Identify which cell holds the provided text, then report its [X, Y] central coordinate. 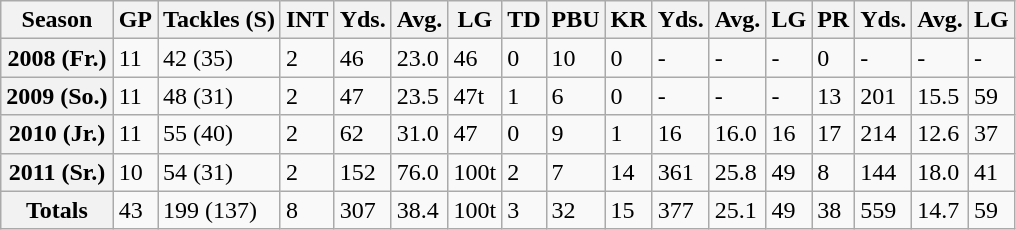
Season [57, 20]
15 [628, 210]
38 [834, 210]
23.5 [420, 96]
32 [576, 210]
37 [991, 134]
PBU [576, 20]
201 [884, 96]
9 [576, 134]
38.4 [420, 210]
2011 (Sr.) [57, 172]
12.6 [940, 134]
54 (31) [220, 172]
Tackles (S) [220, 20]
14.7 [940, 210]
GP [135, 20]
62 [362, 134]
199 (137) [220, 210]
48 (31) [220, 96]
14 [628, 172]
2010 (Jr.) [57, 134]
214 [884, 134]
TD [524, 20]
41 [991, 172]
INT [307, 20]
43 [135, 210]
18.0 [940, 172]
16.0 [738, 134]
13 [834, 96]
25.8 [738, 172]
144 [884, 172]
15.5 [940, 96]
361 [680, 172]
31.0 [420, 134]
2009 (So.) [57, 96]
25.1 [738, 210]
17 [834, 134]
42 (35) [220, 58]
3 [524, 210]
6 [576, 96]
377 [680, 210]
76.0 [420, 172]
23.0 [420, 58]
Totals [57, 210]
152 [362, 172]
KR [628, 20]
55 (40) [220, 134]
559 [884, 210]
307 [362, 210]
47t [475, 96]
PR [834, 20]
2008 (Fr.) [57, 58]
7 [576, 172]
